Identify which cell holds the provided text, then report its (X, Y) central coordinate. 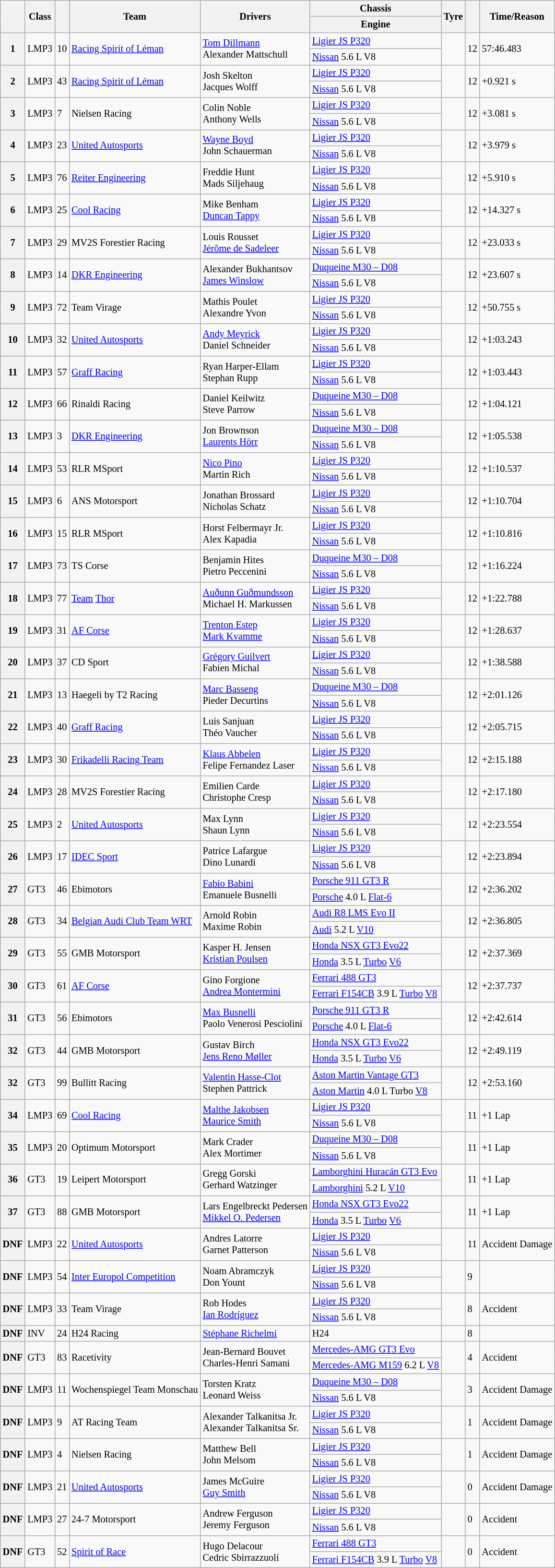
Fabio Babini Emanuele Busnelli (255, 889)
+1:22.788 (517, 598)
Tyre (453, 16)
+1:10.537 (517, 469)
57:46.483 (517, 49)
61 (62, 986)
Spirit of Race (134, 1552)
Team Thor (134, 598)
33 (62, 1309)
Mercedes-AMG GT3 Evo (376, 1350)
Gustav Birch Jens Reno Møller (255, 1050)
Ryan Harper-Ellam Stephan Rupp (255, 372)
Jean-Bernard Bouvet Charles-Henri Samani (255, 1358)
+14.327 s (517, 210)
Leipert Motorsport (134, 1180)
Drivers (255, 16)
Daniel Keilwitz Steve Parrow (255, 404)
Bullitt Racing (134, 1083)
Class (40, 16)
Lamborghini Huracán GT3 Evo (376, 1172)
83 (62, 1358)
Marc Basseng Pieder Decurtins (255, 695)
Louis Rousset Jérôme de Sadeleer (255, 243)
AT Racing Team (134, 1422)
+5.910 s (517, 178)
Kasper H. Jensen Kristian Poulsen (255, 953)
+23.033 s (517, 243)
Valentin Hasse-Clot Stephen Pattrick (255, 1083)
36 (13, 1180)
+2:15.188 (517, 760)
ANS Motorsport (134, 501)
53 (62, 469)
Horst Felbermayr Jr. Alex Kapadia (255, 533)
5 (13, 178)
Racetivity (134, 1358)
55 (62, 953)
Hugo Delacour Cedric Sbirrazzuoli (255, 1552)
+2:17.180 (517, 792)
Aston Martin Vantage GT3 (376, 1075)
Mathis Poulet Alexandre Yvon (255, 307)
Audi R8 LMS Evo II (376, 913)
+2:23.894 (517, 856)
Andy Meyrick Daniel Schneider (255, 339)
72 (62, 307)
Trenton Estep Mark Kvamme (255, 630)
Time/Reason (517, 16)
24-7 Motorsport (134, 1519)
Arnold Robin Maxime Robin (255, 921)
+1:03.443 (517, 372)
Gino Forgione Andrea Montermini (255, 986)
73 (62, 566)
Tom Dillmann Alexander Mattschull (255, 49)
Josh Skelton Jacques Wolff (255, 81)
Klaus Abbelen Felipe Fernandez Laser (255, 760)
77 (62, 598)
H24 (376, 1333)
Malthe Jakobsen Maurice Smith (255, 1115)
Noam Abramczyk Don Yount (255, 1277)
+1:10.704 (517, 501)
+1:05.538 (517, 436)
James McGuire Guy Smith (255, 1486)
+2:42.614 (517, 1018)
Torsten Kratz Leonard Weiss (255, 1389)
TS Corse (134, 566)
Matthew Bell John Melsom (255, 1455)
Alexander Bukhantsov James Winslow (255, 275)
66 (62, 404)
+2:01.126 (517, 695)
Emilien Carde Christophe Cresp (255, 792)
Patrice Lafargue Dino Lunardi (255, 856)
Mercedes-AMG M159 6.2 L V8 (376, 1365)
Mark Crader Alex Mortimer (255, 1147)
Max Busnelli Paolo Venerosi Pesciolini (255, 1018)
+50.755 s (517, 307)
Mike Benham Duncan Tappy (255, 210)
44 (62, 1050)
+0.921 s (517, 81)
26 (13, 856)
Belgian Audi Club Team WRT (134, 921)
Audi 5.2 L V10 (376, 929)
Stéphane Richelmi (255, 1333)
+2:05.715 (517, 727)
Alexander Talkanitsa Jr. Alexander Talkanitsa Sr. (255, 1422)
+1:04.121 (517, 404)
+2:36.202 (517, 889)
57 (62, 372)
Jonathan Brossard Nicholas Schatz (255, 501)
Rinaldi Racing (134, 404)
69 (62, 1115)
99 (62, 1083)
+3.979 s (517, 146)
Chassis (376, 8)
Luis Sanjuan Théo Vaucher (255, 727)
+2:36.805 (517, 921)
40 (62, 727)
Gregg Gorski Gerhard Watzinger (255, 1180)
18 (13, 598)
Andrew Ferguson Jeremy Ferguson (255, 1519)
Auðunn Guðmundsson Michael H. Markussen (255, 598)
H24 Racing (134, 1333)
Lars Engelbreckt Pedersen Mikkel O. Pedersen (255, 1212)
+23.607 s (517, 275)
Optimum Motorsport (134, 1147)
Aston Martin 4.0 L Turbo V8 (376, 1091)
+1:28.637 (517, 630)
54 (62, 1277)
43 (62, 81)
IDEC Sport (134, 856)
CD Sport (134, 663)
+2:37.737 (517, 986)
Team (134, 16)
+2:49.119 (517, 1050)
Lamborghini 5.2 L V10 (376, 1188)
+1:38.588 (517, 663)
Wayne Boyd John Schauerman (255, 146)
Grégory Guilvert Fabien Michal (255, 663)
+1:03.243 (517, 339)
Colin Noble Anthony Wells (255, 113)
46 (62, 889)
INV (40, 1333)
Inter Europol Competition (134, 1277)
Reiter Engineering (134, 178)
56 (62, 1018)
Engine (376, 24)
+2:53.160 (517, 1083)
Frikadelli Racing Team (134, 760)
Nico Pino Martin Rich (255, 469)
35 (13, 1147)
Jon Brownson Laurents Hörr (255, 436)
+3.081 s (517, 113)
+2:37.369 (517, 953)
Wochenspiegel Team Monschau (134, 1389)
Rob Hodes Ian Rodríguez (255, 1309)
52 (62, 1552)
76 (62, 178)
+1:10.816 (517, 533)
88 (62, 1212)
16 (13, 533)
Andres Latorre Garnet Patterson (255, 1244)
Freddie Hunt Mads Siljehaug (255, 178)
+1:16.224 (517, 566)
+2:23.554 (517, 824)
Benjamin Hites Pietro Peccenini (255, 566)
Haegeli by T2 Racing (134, 695)
Max Lynn Shaun Lynn (255, 824)
